Extract the [x, y] coordinate from the center of the cell holding the provided text.  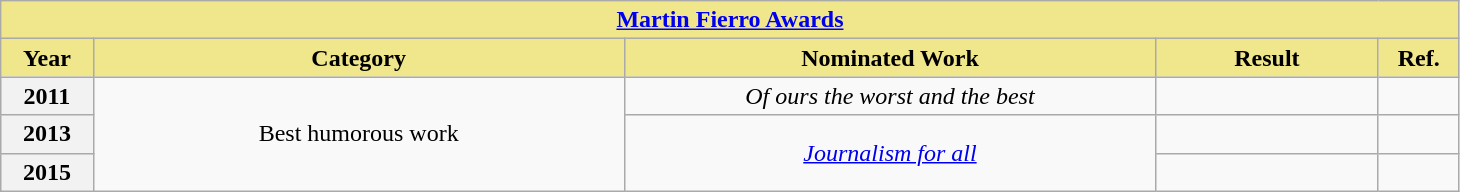
2013 [47, 134]
Ref. [1418, 58]
Journalism for all [890, 153]
2011 [47, 96]
Martin Fierro Awards [730, 20]
Result [1268, 58]
Year [47, 58]
Best humorous work [358, 134]
2015 [47, 172]
Category [358, 58]
Of ours the worst and the best [890, 96]
Nominated Work [890, 58]
